Provide the [x, y] coordinate of the cell's center where the given text is located.  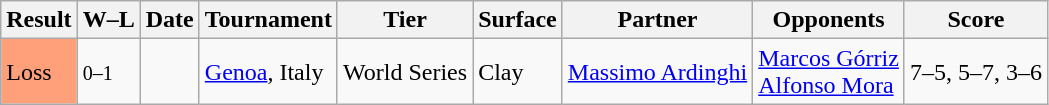
Genoa, Italy [268, 72]
7–5, 5–7, 3–6 [976, 72]
Clay [518, 72]
Massimo Ardinghi [657, 72]
0–1 [108, 72]
Tier [404, 20]
Score [976, 20]
Tournament [268, 20]
Opponents [829, 20]
Partner [657, 20]
W–L [108, 20]
Date [170, 20]
World Series [404, 72]
Loss [39, 72]
Surface [518, 20]
Marcos Górriz Alfonso Mora [829, 72]
Result [39, 20]
